Extract the [x, y] coordinate from the center of the cell holding the provided text.  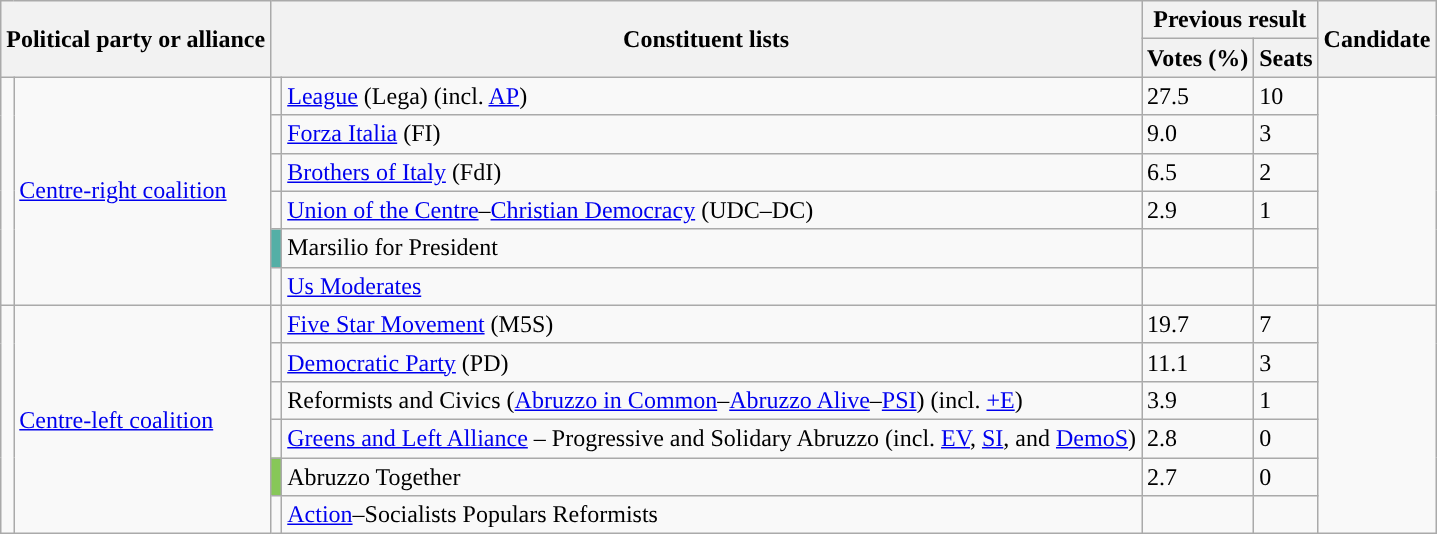
Democratic Party (PD) [712, 362]
Union of the Centre–Christian Democracy (UDC–DC) [712, 210]
7 [1286, 324]
6.5 [1198, 172]
Political party or alliance [136, 39]
Centre-left coalition [142, 419]
3.9 [1198, 400]
Reformists and Civics (Abruzzo in Common–Abruzzo Alive–PSI) (incl. +E) [712, 400]
Votes (%) [1198, 58]
Brothers of Italy (FdI) [712, 172]
11.1 [1198, 362]
10 [1286, 96]
9.0 [1198, 134]
2.7 [1198, 477]
2 [1286, 172]
Seats [1286, 58]
Centre-right coalition [142, 191]
2.8 [1198, 438]
Forza Italia (FI) [712, 134]
Action–Socialists Populars Reformists [712, 515]
Five Star Movement (M5S) [712, 324]
19.7 [1198, 324]
Abruzzo Together [712, 477]
27.5 [1198, 96]
2.9 [1198, 210]
Greens and Left Alliance – Progressive and Solidary Abruzzo (incl. EV, SI, and DemoS) [712, 438]
Previous result [1230, 20]
Us Moderates [712, 286]
Marsilio for President [712, 248]
Constituent lists [706, 39]
Candidate [1377, 39]
League (Lega) (incl. AP) [712, 96]
